Find where the given text appears and provide that cell's center as (X, Y) coordinate. 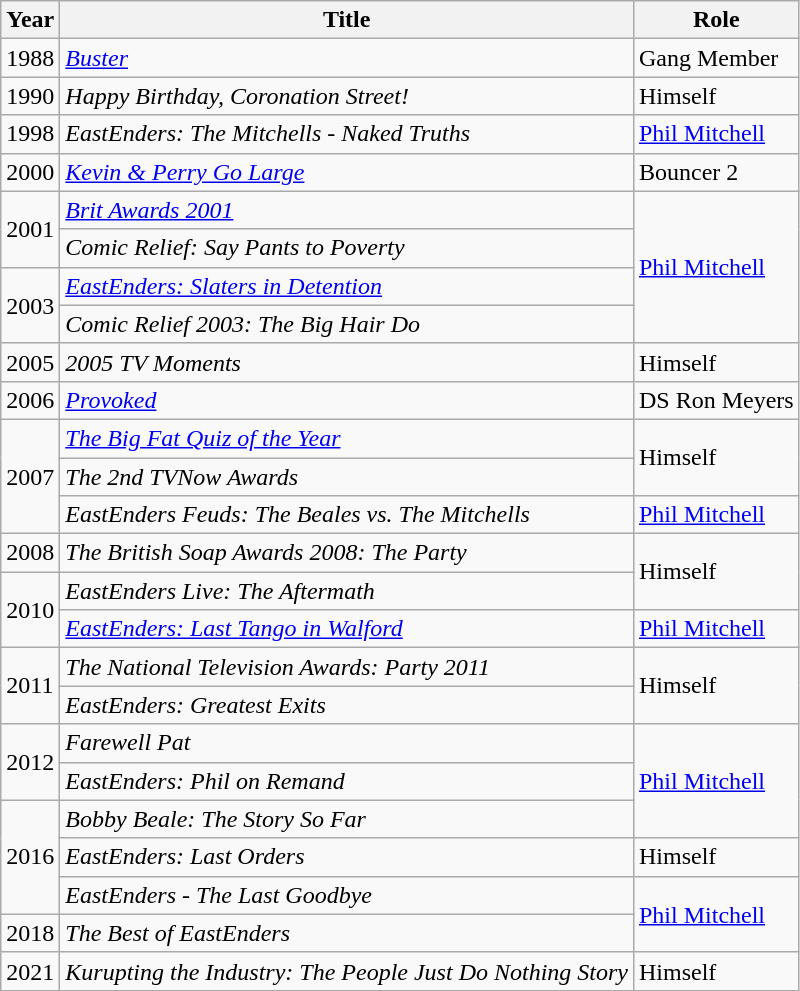
EastEnders Live: The Aftermath (347, 591)
2008 (30, 553)
1998 (30, 134)
Brit Awards 2001 (347, 210)
EastEnders: Greatest Exits (347, 705)
2005 (30, 362)
1990 (30, 96)
EastEnders: Slaters in Detention (347, 286)
The British Soap Awards 2008: The Party (347, 553)
Comic Relief: Say Pants to Poverty (347, 248)
2021 (30, 971)
2010 (30, 610)
EastEnders: Last Orders (347, 857)
EastEnders: Phil on Remand (347, 781)
Bobby Beale: The Story So Far (347, 819)
EastEnders: Last Tango in Walford (347, 629)
Gang Member (716, 58)
Farewell Pat (347, 743)
1988 (30, 58)
DS Ron Meyers (716, 400)
EastEnders: The Mitchells - Naked Truths (347, 134)
2007 (30, 476)
Title (347, 20)
2011 (30, 686)
EastEnders Feuds: The Beales vs. The Mitchells (347, 515)
The Big Fat Quiz of the Year (347, 438)
The Best of EastEnders (347, 933)
2005 TV Moments (347, 362)
Role (716, 20)
2000 (30, 172)
Kevin & Perry Go Large (347, 172)
Year (30, 20)
The 2nd TVNow Awards (347, 477)
2012 (30, 762)
Bouncer 2 (716, 172)
Provoked (347, 400)
2003 (30, 305)
2006 (30, 400)
2018 (30, 933)
2016 (30, 857)
Kurupting the Industry: The People Just Do Nothing Story (347, 971)
Comic Relief 2003: The Big Hair Do (347, 324)
EastEnders - The Last Goodbye (347, 895)
Happy Birthday, Coronation Street! (347, 96)
Buster (347, 58)
2001 (30, 229)
The National Television Awards: Party 2011 (347, 667)
